Find where the given text appears and provide that cell's center as [X, Y] coordinate. 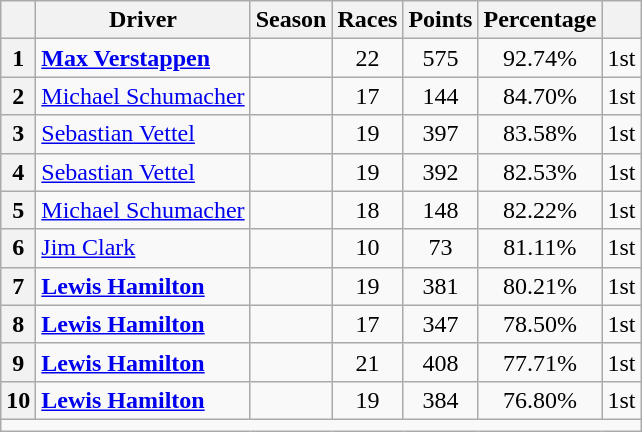
397 [440, 134]
22 [368, 58]
73 [440, 248]
76.80% [540, 400]
Jim Clark [143, 248]
381 [440, 286]
18 [368, 210]
3 [18, 134]
144 [440, 96]
83.58% [540, 134]
Max Verstappen [143, 58]
Percentage [540, 20]
78.50% [540, 324]
7 [18, 286]
Season [291, 20]
80.21% [540, 286]
347 [440, 324]
82.53% [540, 172]
5 [18, 210]
575 [440, 58]
148 [440, 210]
92.74% [540, 58]
4 [18, 172]
2 [18, 96]
21 [368, 362]
9 [18, 362]
82.22% [540, 210]
77.71% [540, 362]
81.11% [540, 248]
6 [18, 248]
Races [368, 20]
Points [440, 20]
1 [18, 58]
84.70% [540, 96]
8 [18, 324]
384 [440, 400]
Driver [143, 20]
408 [440, 362]
392 [440, 172]
